Determine the (X, Y) coordinate at the center of the cell enclosing the given text.  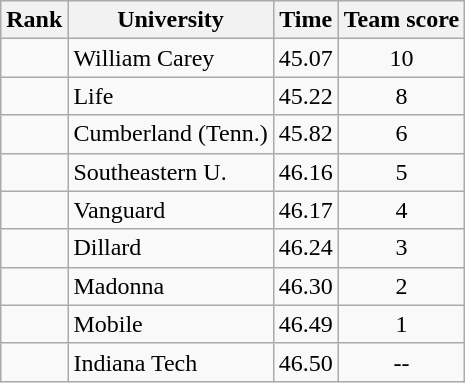
Southeastern U. (170, 172)
Mobile (170, 324)
Life (170, 96)
46.17 (306, 210)
45.82 (306, 134)
Time (306, 20)
Indiana Tech (170, 362)
6 (401, 134)
Dillard (170, 248)
8 (401, 96)
46.24 (306, 248)
46.16 (306, 172)
5 (401, 172)
45.22 (306, 96)
Vanguard (170, 210)
3 (401, 248)
46.50 (306, 362)
1 (401, 324)
45.07 (306, 58)
Rank (34, 20)
William Carey (170, 58)
Cumberland (Tenn.) (170, 134)
University (170, 20)
Madonna (170, 286)
46.49 (306, 324)
10 (401, 58)
Team score (401, 20)
-- (401, 362)
4 (401, 210)
2 (401, 286)
46.30 (306, 286)
